Pinpoint the cell where the given text exists, returning its (x, y) midpoint coordinate. 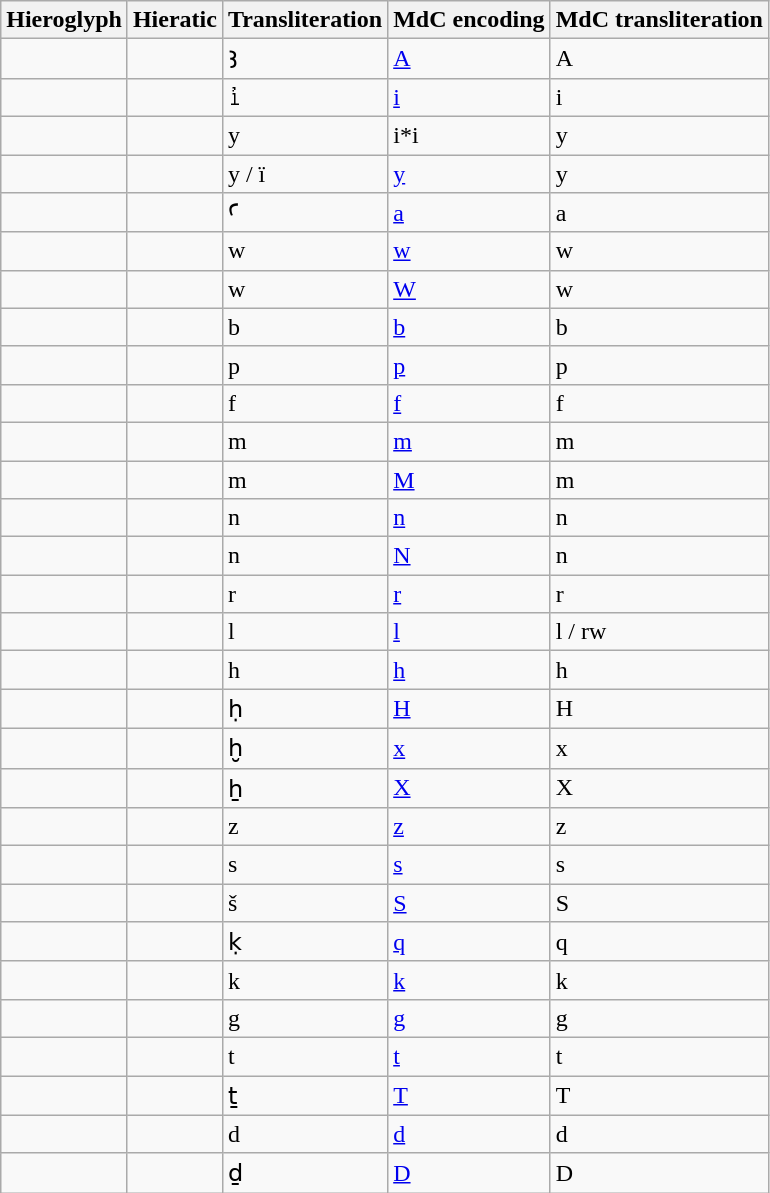
l / rw (659, 632)
Hieroglyph (64, 20)
ḳ (304, 942)
ṯ (304, 1096)
ḏ (304, 1173)
Transliteration (304, 20)
š (304, 903)
MdC transliteration (659, 20)
ḫ (304, 748)
ẖ (304, 788)
y / ï (304, 173)
W (469, 289)
Hieratic (174, 20)
i*i (469, 135)
MdC encoding (469, 20)
ḥ (304, 709)
Ꜣ (304, 59)
Ꜥ (304, 213)
M (469, 479)
ꞽ (304, 97)
N (469, 556)
